Identify which cell holds the provided text, then report its [x, y] central coordinate. 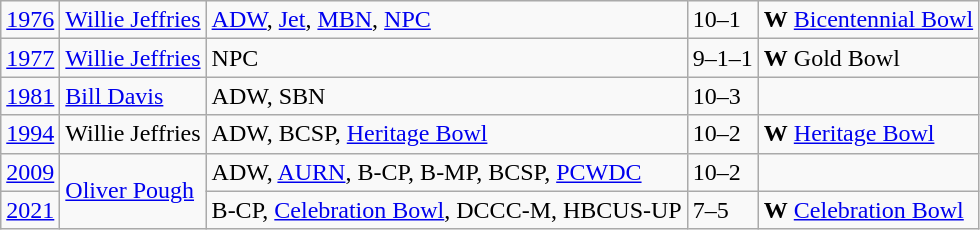
NPC [446, 58]
Bill Davis [133, 96]
Oliver Pough [133, 191]
W Bicentennial Bowl [868, 20]
W Heritage Bowl [868, 134]
W Celebration Bowl [868, 210]
W Gold Bowl [868, 58]
1976 [30, 20]
ADW, BCSP, Heritage Bowl [446, 134]
1981 [30, 96]
ADW, AURN, B-CP, B-MP, BCSP, PCWDC [446, 172]
1994 [30, 134]
7–5 [722, 210]
2021 [30, 210]
2009 [30, 172]
1977 [30, 58]
ADW, Jet, MBN, NPC [446, 20]
B-CP, Celebration Bowl, DCCC-M, HBCUS-UP [446, 210]
ADW, SBN [446, 96]
9–1–1 [722, 58]
10–1 [722, 20]
10–3 [722, 96]
